Capture the cell that displays the provided text and extract its (x, y) central coordinate. 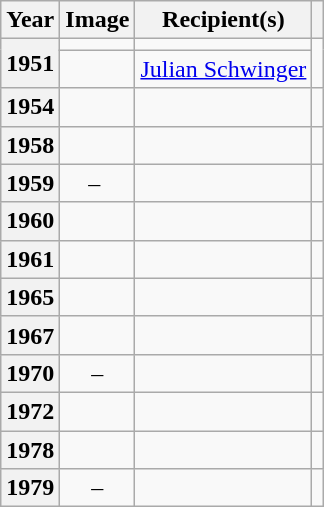
1954 (30, 107)
Year (30, 20)
Image (98, 20)
1960 (30, 221)
1958 (30, 145)
1970 (30, 373)
1972 (30, 411)
1951 (30, 64)
1979 (30, 488)
Julian Schwinger (224, 69)
1978 (30, 449)
1959 (30, 183)
1965 (30, 297)
1967 (30, 335)
1961 (30, 259)
Recipient(s) (224, 20)
